Locate the cell with the specified text and output its [X, Y] center coordinate. 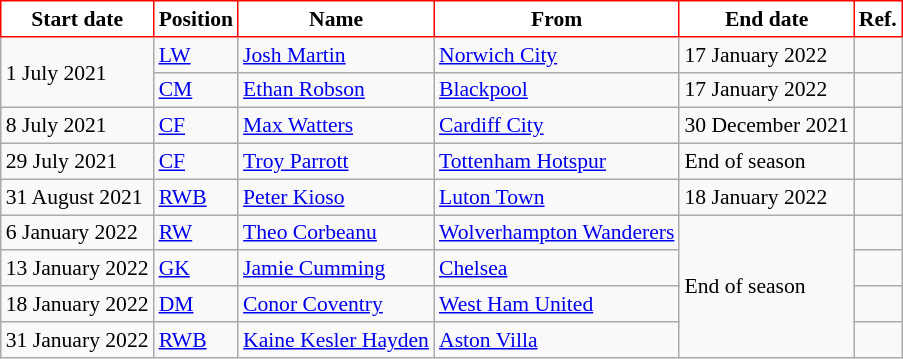
Peter Kioso [336, 197]
DM [196, 304]
West Ham United [556, 304]
LW [196, 55]
8 July 2021 [78, 126]
Chelsea [556, 269]
Norwich City [556, 55]
29 July 2021 [78, 162]
Jamie Cumming [336, 269]
Ethan Robson [336, 90]
Ref. [878, 19]
Conor Coventry [336, 304]
End date [766, 19]
13 January 2022 [78, 269]
31 August 2021 [78, 197]
GK [196, 269]
Kaine Kesler Hayden [336, 340]
From [556, 19]
RW [196, 233]
Josh Martin [336, 55]
Theo Corbeanu [336, 233]
Cardiff City [556, 126]
Luton Town [556, 197]
Position [196, 19]
Aston Villa [556, 340]
Wolverhampton Wanderers [556, 233]
6 January 2022 [78, 233]
Blackpool [556, 90]
30 December 2021 [766, 126]
1 July 2021 [78, 72]
CM [196, 90]
Max Watters [336, 126]
31 January 2022 [78, 340]
Start date [78, 19]
Tottenham Hotspur [556, 162]
Troy Parrott [336, 162]
Name [336, 19]
